Provide the [X, Y] coordinate of the cell's center where the given text is located.  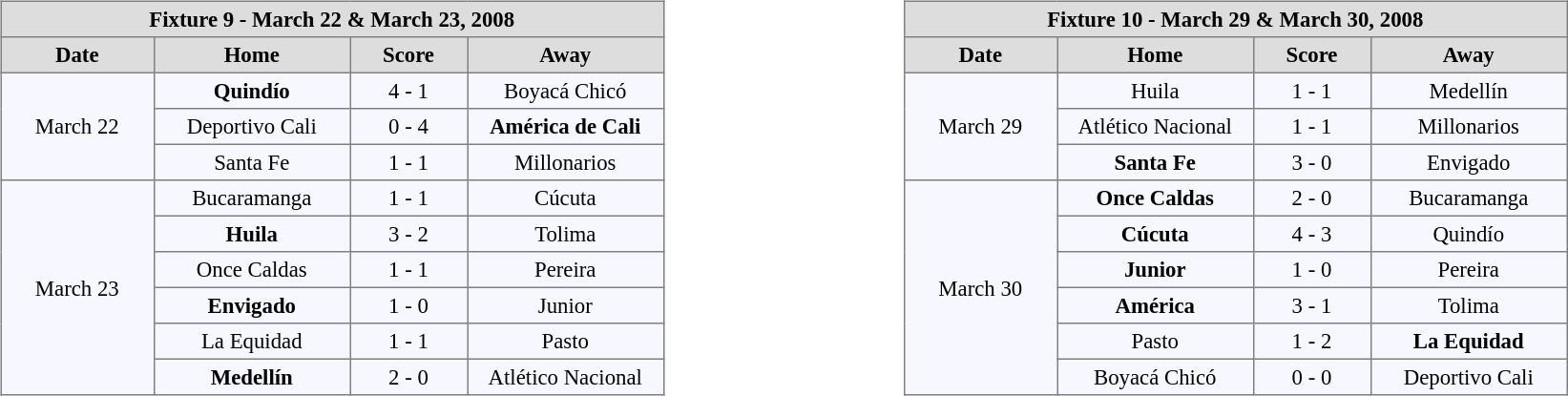
March 22 [76, 126]
América de Cali [566, 127]
4 - 1 [408, 91]
0 - 0 [1311, 377]
1 - 2 [1311, 342]
Fixture 9 - March 22 & March 23, 2008 [331, 19]
March 29 [980, 126]
3 - 1 [1311, 305]
América [1156, 305]
4 - 3 [1311, 234]
3 - 0 [1311, 162]
0 - 4 [408, 127]
Fixture 10 - March 29 & March 30, 2008 [1235, 19]
3 - 2 [408, 234]
March 23 [76, 288]
March 30 [980, 288]
